Scan for the cell matching the given text and deliver its [X, Y] coordinate at center. 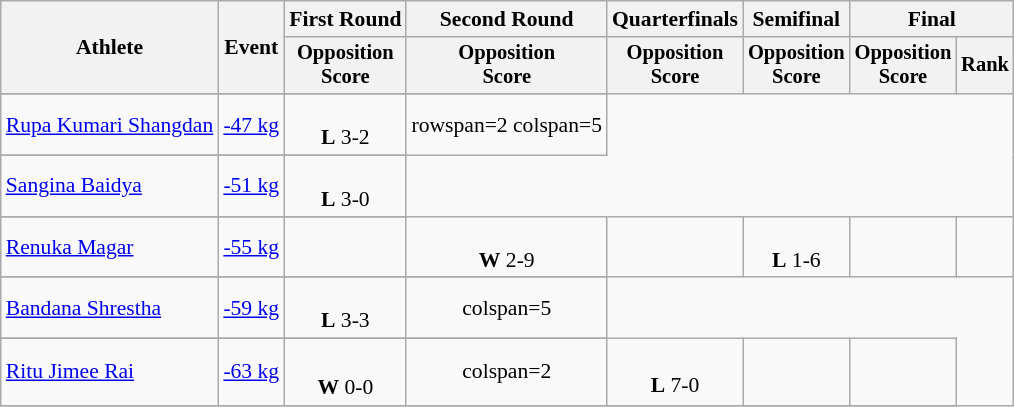
Quarterfinals [675, 19]
-47 kg [251, 124]
Renuka Magar [110, 248]
Sangina Baidya [110, 186]
Rank [985, 66]
Event [251, 48]
-51 kg [251, 186]
Athlete [110, 48]
Ritu Jimee Rai [110, 372]
-59 kg [251, 308]
Semifinal [796, 19]
L 3-0 [345, 186]
L 1-6 [796, 248]
Rupa Kumari Shangdan [110, 124]
Bandana Shrestha [110, 308]
colspan=5 [506, 308]
W 2-9 [506, 248]
Final [932, 19]
rowspan=2 colspan=5 [506, 124]
-63 kg [251, 372]
First Round [345, 19]
-55 kg [251, 248]
W 0-0 [345, 372]
L 3-3 [345, 308]
Second Round [506, 19]
colspan=2 [506, 372]
L 7-0 [675, 372]
L 3-2 [345, 124]
